From the cell containing the given text, extract its center point as [x, y] coordinate. 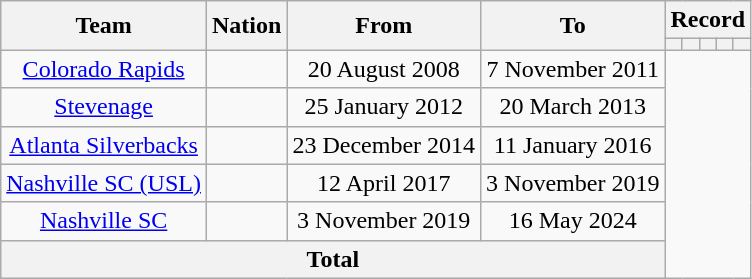
Total [333, 259]
11 January 2016 [573, 145]
16 May 2024 [573, 221]
20 August 2008 [384, 69]
From [384, 26]
23 December 2014 [384, 145]
Colorado Rapids [104, 69]
Nashville SC [104, 221]
7 November 2011 [573, 69]
12 April 2017 [384, 183]
Nation [246, 26]
Team [104, 26]
To [573, 26]
Nashville SC (USL) [104, 183]
Stevenage [104, 107]
Atlanta Silverbacks [104, 145]
20 March 2013 [573, 107]
25 January 2012 [384, 107]
Record [708, 20]
